From the cell containing the given text, extract its center point as (x, y) coordinate. 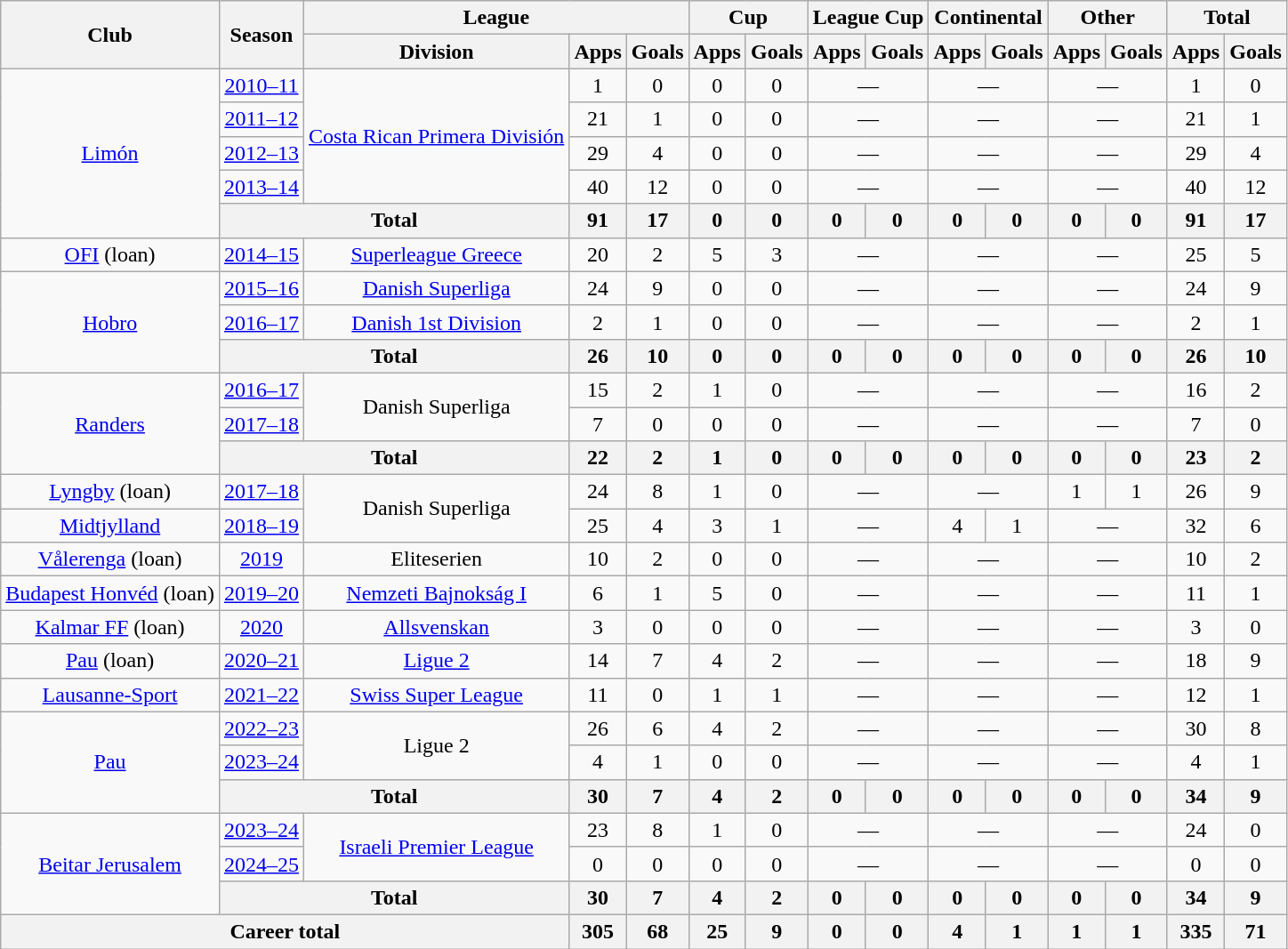
2018–19 (262, 526)
Danish 1st Division (436, 322)
Pau (loan) (110, 661)
Club (110, 35)
2015–16 (262, 288)
Limón (110, 153)
2021–22 (262, 695)
Season (262, 35)
15 (598, 390)
2019 (262, 559)
Continental (988, 18)
Superleague Greece (436, 254)
Beitar Jerusalem (110, 864)
68 (657, 931)
14 (598, 661)
Other (1107, 18)
Lyngby (loan) (110, 492)
Eliteserien (436, 559)
OFI (loan) (110, 254)
Hobro (110, 322)
Division (436, 52)
32 (1195, 526)
Cup (748, 18)
Midtjylland (110, 526)
2013–14 (262, 187)
Lausanne-Sport (110, 695)
Career total (285, 931)
2011–12 (262, 119)
Vålerenga (loan) (110, 559)
League (496, 18)
Pau (110, 762)
Kalmar FF (loan) (110, 627)
22 (598, 458)
305 (598, 931)
Swiss Super League (436, 695)
2020 (262, 627)
335 (1195, 931)
16 (1195, 390)
Randers (110, 423)
Nemzeti Bajnokság I (436, 593)
2012–13 (262, 153)
2020–21 (262, 661)
71 (1256, 931)
Costa Rican Primera División (436, 136)
Allsvenskan (436, 627)
2019–20 (262, 593)
20 (598, 254)
18 (1195, 661)
2024–25 (262, 864)
League Cup (868, 18)
2014–15 (262, 254)
2010–11 (262, 85)
2022–23 (262, 728)
Israeli Premier League (436, 847)
Budapest Honvéd (loan) (110, 593)
